Capture the cell that displays the provided text and extract its (x, y) central coordinate. 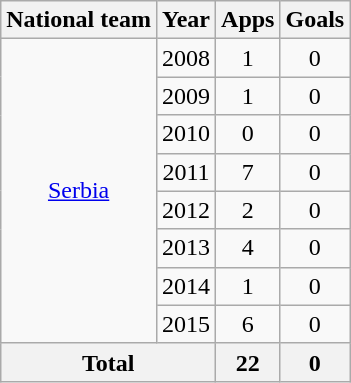
2012 (186, 210)
Apps (248, 20)
22 (248, 362)
Serbia (79, 191)
2013 (186, 248)
Goals (315, 20)
4 (248, 248)
2009 (186, 96)
2008 (186, 58)
Year (186, 20)
National team (79, 20)
Total (108, 362)
2015 (186, 324)
7 (248, 172)
6 (248, 324)
2010 (186, 134)
2 (248, 210)
2011 (186, 172)
2014 (186, 286)
